Pinpoint the cell where the given text exists, returning its (x, y) midpoint coordinate. 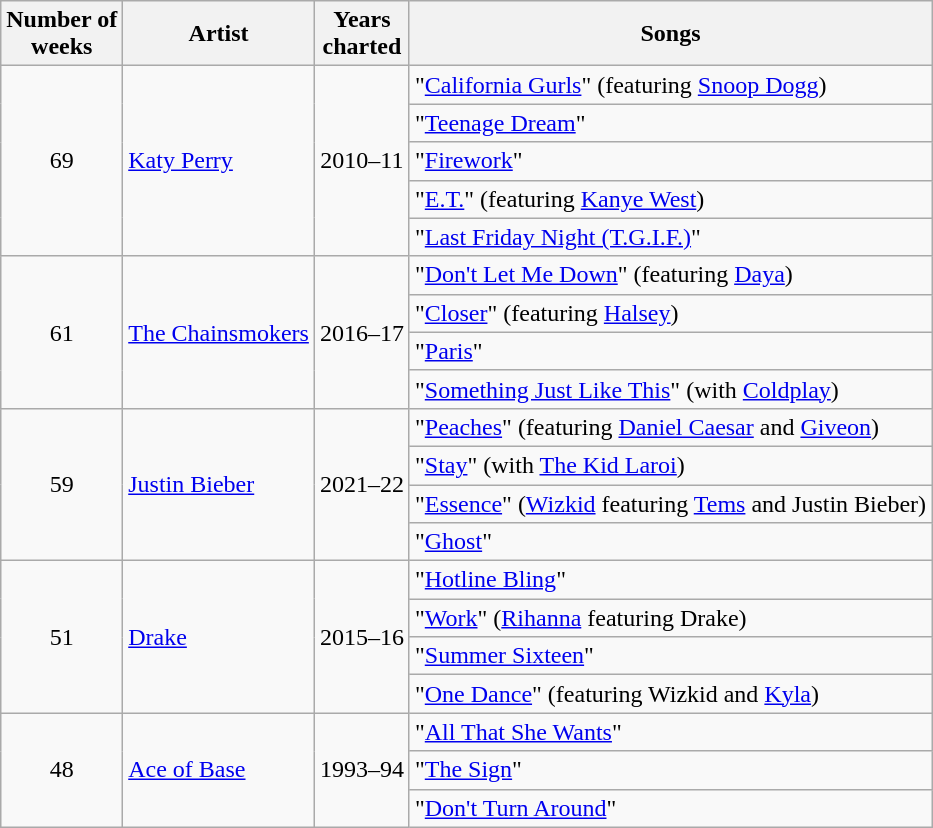
"Summer Sixteen" (670, 656)
Artist (219, 34)
61 (62, 332)
59 (62, 484)
"Essence" (Wizkid featuring Tems and Justin Bieber) (670, 503)
"Peaches" (featuring Daniel Caesar and Giveon) (670, 427)
"Firework" (670, 161)
"California Gurls" (featuring Snoop Dogg) (670, 85)
Justin Bieber (219, 484)
2016–17 (362, 332)
"Don't Turn Around" (670, 808)
51 (62, 637)
48 (62, 770)
Number of weeks (62, 34)
"Last Friday Night (T.G.I.F.)" (670, 237)
"The Sign" (670, 770)
2010–11 (362, 161)
1993–94 (362, 770)
"Work" (Rihanna featuring Drake) (670, 618)
"Teenage Dream" (670, 123)
"One Dance" (featuring Wizkid and Kyla) (670, 694)
"E.T." (featuring Kanye West) (670, 199)
"Hotline Bling" (670, 580)
The Chainsmokers (219, 332)
"Paris" (670, 351)
2015–16 (362, 637)
"Closer" (featuring Halsey) (670, 313)
Katy Perry (219, 161)
"Stay" (with The Kid Laroi) (670, 465)
Drake (219, 637)
Songs (670, 34)
2021–22 (362, 484)
69 (62, 161)
"Something Just Like This" (with Coldplay) (670, 389)
Ace of Base (219, 770)
"Ghost" (670, 542)
"Don't Let Me Down" (featuring Daya) (670, 275)
"All That She Wants" (670, 732)
Years charted (362, 34)
